Scan for the cell matching the given text and deliver its [X, Y] coordinate at center. 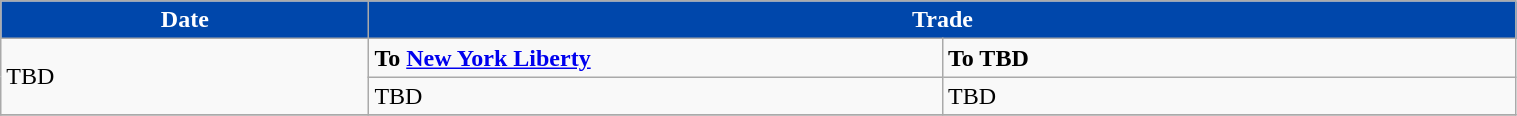
Trade [942, 20]
Date [185, 20]
To New York Liberty [656, 58]
To TBD [1229, 58]
